Detect which cell encompasses the target text, then output its [X, Y] center coordinate. 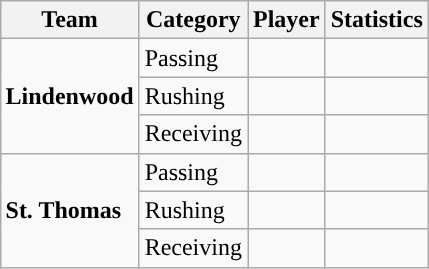
Category [193, 20]
Lindenwood [70, 96]
Team [70, 20]
St. Thomas [70, 210]
Player [287, 20]
Statistics [376, 20]
